Return the (x, y) coordinate for the center point of the cell that contains the specified text.  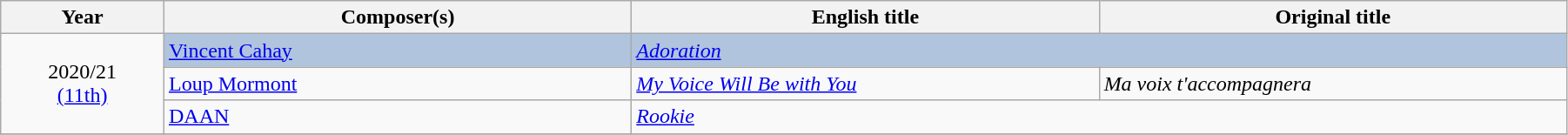
2020/21(11th) (83, 84)
Rookie (1100, 117)
Original title (1333, 17)
Ma voix t'accompagnera (1333, 84)
Vincent Cahay (397, 51)
My Voice Will Be with You (865, 84)
Loup Mormont (397, 84)
Composer(s) (397, 17)
English title (865, 17)
DAAN (397, 117)
Year (83, 17)
Adoration (1100, 51)
